Pinpoint the cell where the given text exists, returning its (x, y) midpoint coordinate. 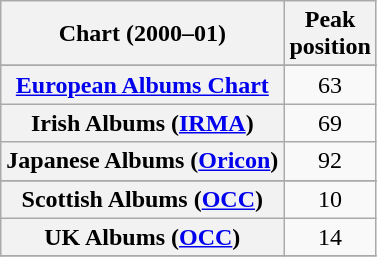
63 (330, 85)
Irish Albums (IRMA) (142, 123)
UK Albums (OCC) (142, 237)
Japanese Albums (Oricon) (142, 161)
European Albums Chart (142, 85)
14 (330, 237)
69 (330, 123)
Peakposition (330, 34)
92 (330, 161)
10 (330, 199)
Scottish Albums (OCC) (142, 199)
Chart (2000–01) (142, 34)
